Identify which cell holds the provided text, then report its [X, Y] central coordinate. 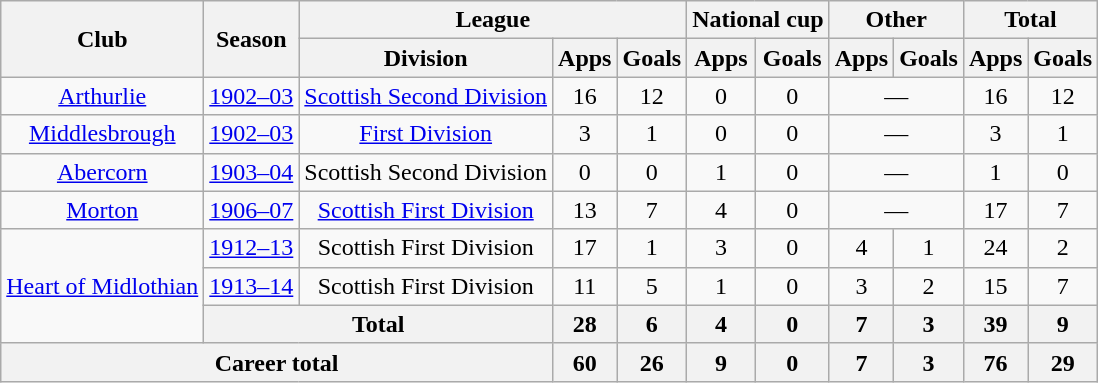
Season [252, 39]
1906–07 [252, 210]
15 [995, 286]
Morton [102, 210]
Middlesbrough [102, 134]
26 [652, 362]
1912–13 [252, 248]
Abercorn [102, 172]
5 [652, 286]
1903–04 [252, 172]
Other [896, 20]
60 [585, 362]
13 [585, 210]
29 [1063, 362]
28 [585, 324]
First Division [426, 134]
Arthurlie [102, 96]
Heart of Midlothian [102, 286]
1913–14 [252, 286]
39 [995, 324]
Division [426, 58]
Club [102, 39]
6 [652, 324]
11 [585, 286]
National cup [758, 20]
League [493, 20]
24 [995, 248]
Career total [277, 362]
76 [995, 362]
